Identify which cell holds the provided text, then report its (X, Y) central coordinate. 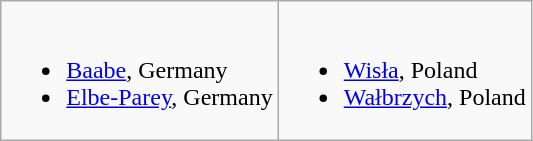
Baabe, Germany Elbe-Parey, Germany (140, 71)
Wisła, Poland Wałbrzych, Poland (404, 71)
